From the cell containing the given text, extract its center point as (X, Y) coordinate. 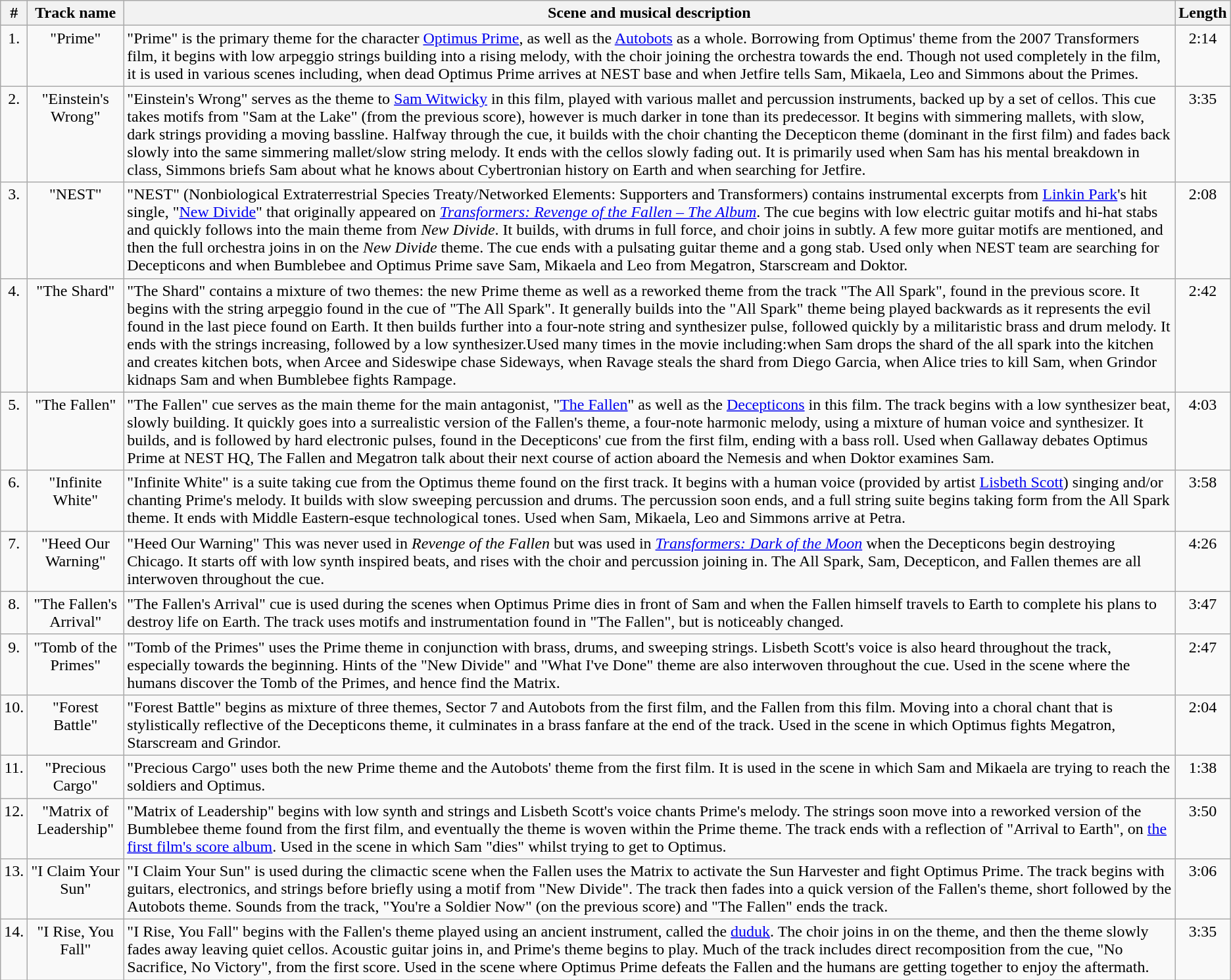
"Precious Cargo" (76, 776)
2:08 (1203, 230)
11. (14, 776)
Scene and musical description (650, 13)
"Forest Battle" (76, 725)
13. (14, 889)
"Matrix of Leadership" (76, 829)
"The Fallen's Arrival" (76, 613)
# (14, 13)
"Tomb of the Primes" (76, 664)
7. (14, 561)
2:42 (1203, 335)
Length (1203, 13)
2:47 (1203, 664)
4:03 (1203, 431)
6. (14, 501)
3:50 (1203, 829)
"The Shard" (76, 335)
4:26 (1203, 561)
"The Fallen" (76, 431)
2:14 (1203, 56)
3:47 (1203, 613)
10. (14, 725)
"I Rise, You Fall" (76, 950)
3:06 (1203, 889)
5. (14, 431)
3:58 (1203, 501)
2. (14, 134)
1. (14, 56)
12. (14, 829)
"Einstein's Wrong" (76, 134)
8. (14, 613)
"Prime" (76, 56)
1:38 (1203, 776)
2:04 (1203, 725)
4. (14, 335)
"I Claim Your Sun" (76, 889)
"Heed Our Warning" (76, 561)
3. (14, 230)
Track name (76, 13)
"NEST" (76, 230)
14. (14, 950)
"Infinite White" (76, 501)
9. (14, 664)
